Extract the [x, y] coordinate from the center of the cell holding the provided text.  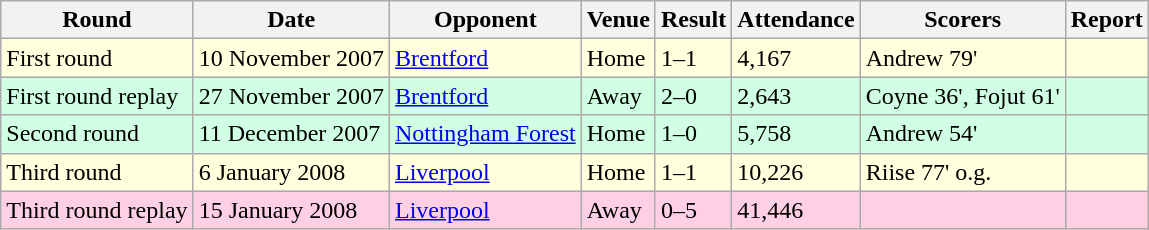
Attendance [796, 20]
5,758 [796, 134]
Venue [618, 20]
First round replay [97, 96]
Nottingham Forest [485, 134]
11 December 2007 [291, 134]
10,226 [796, 172]
Date [291, 20]
10 November 2007 [291, 58]
Round [97, 20]
First round [97, 58]
6 January 2008 [291, 172]
Second round [97, 134]
2–0 [693, 96]
Opponent [485, 20]
Coyne 36', Fojut 61' [962, 96]
2,643 [796, 96]
Third round replay [97, 210]
0–5 [693, 210]
15 January 2008 [291, 210]
41,446 [796, 210]
Scorers [962, 20]
Andrew 79' [962, 58]
1–0 [693, 134]
27 November 2007 [291, 96]
Result [693, 20]
4,167 [796, 58]
Third round [97, 172]
Report [1106, 20]
Riise 77' o.g. [962, 172]
Andrew 54' [962, 134]
